Identify which cell holds the provided text, then report its (X, Y) central coordinate. 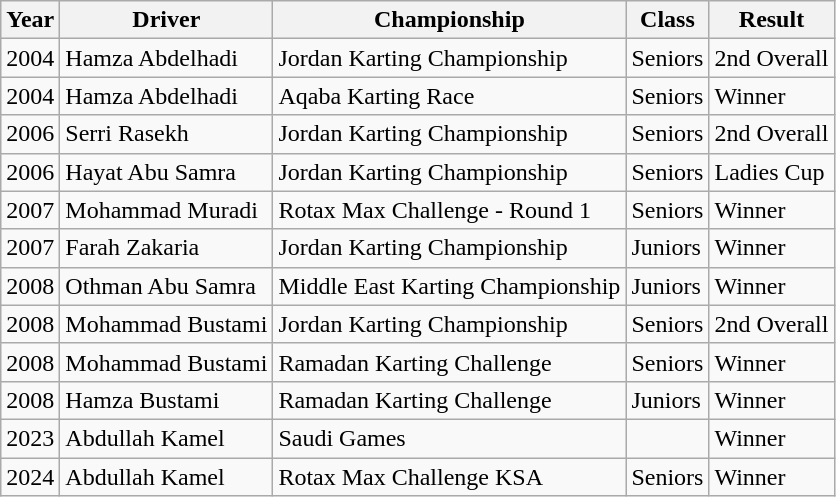
Championship (450, 20)
Othman Abu Samra (166, 286)
Rotax Max Challenge KSA (450, 477)
Mohammad Muradi (166, 210)
Farah Zakaria (166, 248)
Serri Rasekh (166, 134)
Result (772, 20)
Rotax Max Challenge - Round 1 (450, 210)
Hamza Bustami (166, 400)
Saudi Games (450, 438)
Hayat Abu Samra (166, 172)
Ladies Cup (772, 172)
2024 (30, 477)
Aqaba Karting Race (450, 96)
2023 (30, 438)
Middle East Karting Championship (450, 286)
Driver (166, 20)
Year (30, 20)
Class (668, 20)
